For the text-containing cell, return its midpoint in [X, Y] coordinate format. 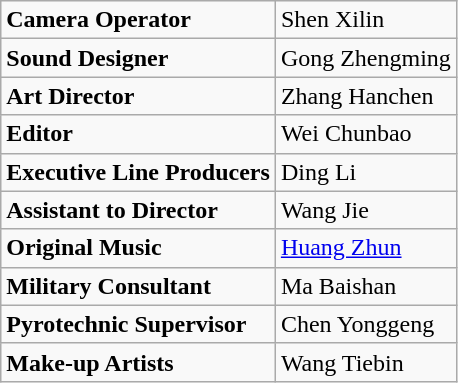
Pyrotechnic Supervisor [138, 324]
Zhang Hanchen [366, 96]
Ma Baishan [366, 286]
Chen Yonggeng [366, 324]
Wang Jie [366, 210]
Make-up Artists [138, 362]
Editor [138, 134]
Huang Zhun [366, 248]
Camera Operator [138, 20]
Assistant to Director [138, 210]
Art Director [138, 96]
Executive Line Producers [138, 172]
Gong Zhengming [366, 58]
Ding Li [366, 172]
Shen Xilin [366, 20]
Wang Tiebin [366, 362]
Sound Designer [138, 58]
Military Consultant [138, 286]
Original Music [138, 248]
Wei Chunbao [366, 134]
